Determine the [X, Y] coordinate at the center of the cell enclosing the given text.  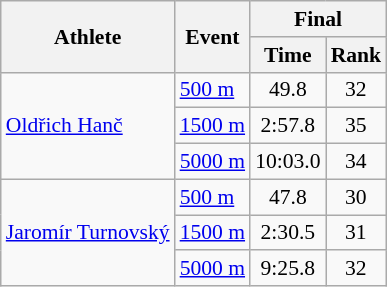
30 [356, 197]
Athlete [88, 36]
Rank [356, 55]
Final [318, 19]
2:57.8 [288, 126]
35 [356, 126]
31 [356, 233]
Event [212, 36]
Oldřich Hanč [88, 126]
9:25.8 [288, 269]
34 [356, 162]
Time [288, 55]
2:30.5 [288, 233]
49.8 [288, 90]
47.8 [288, 197]
Jaromír Turnovský [88, 232]
10:03.0 [288, 162]
